Scan for the cell matching the given text and deliver its [X, Y] coordinate at center. 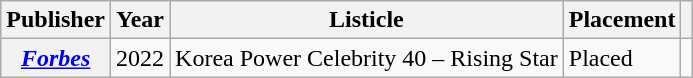
Forbes [56, 58]
Publisher [56, 20]
Placement [622, 20]
Year [140, 20]
Placed [622, 58]
Listicle [367, 20]
Korea Power Celebrity 40 – Rising Star [367, 58]
2022 [140, 58]
